Detect which cell encompasses the target text, then output its (x, y) center coordinate. 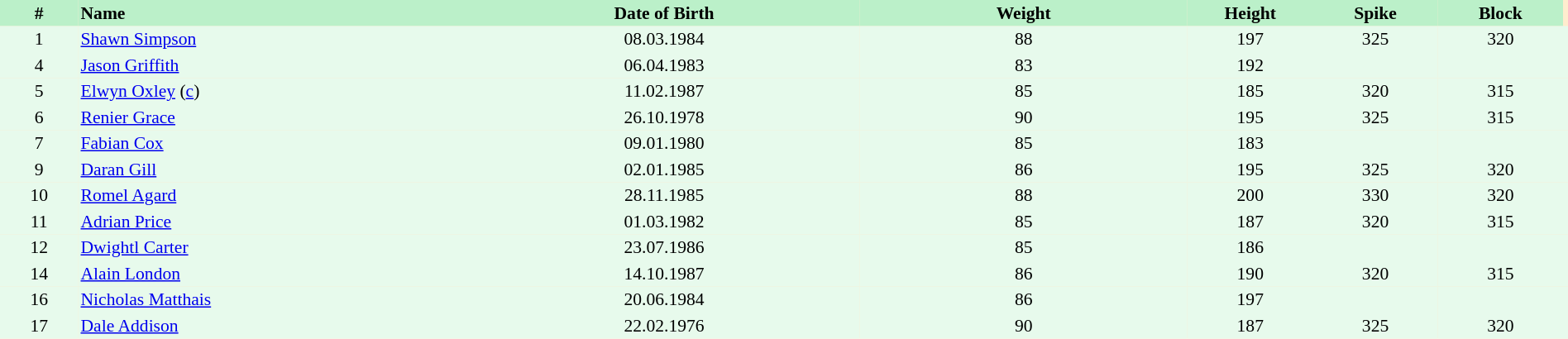
14 (39, 274)
11.02.1987 (664, 91)
17 (39, 326)
190 (1250, 274)
10 (39, 195)
7 (39, 144)
Adrian Price (273, 222)
20.06.1984 (664, 299)
06.04.1983 (664, 65)
28.11.1985 (664, 195)
Alain London (273, 274)
Dale Addison (273, 326)
14.10.1987 (664, 274)
330 (1374, 195)
Shawn Simpson (273, 40)
Name (273, 13)
186 (1250, 248)
Daran Gill (273, 169)
08.03.1984 (664, 40)
Height (1250, 13)
183 (1250, 144)
200 (1250, 195)
Weight (1024, 13)
16 (39, 299)
23.07.1986 (664, 248)
Elwyn Oxley (c) (273, 91)
Renier Grace (273, 117)
Jason Griffith (273, 65)
09.01.1980 (664, 144)
Block (1500, 13)
Spike (1374, 13)
185 (1250, 91)
4 (39, 65)
01.03.1982 (664, 222)
192 (1250, 65)
# (39, 13)
Romel Agard (273, 195)
1 (39, 40)
Date of Birth (664, 13)
Fabian Cox (273, 144)
11 (39, 222)
22.02.1976 (664, 326)
5 (39, 91)
12 (39, 248)
83 (1024, 65)
Dwightl Carter (273, 248)
9 (39, 169)
26.10.1978 (664, 117)
6 (39, 117)
02.01.1985 (664, 169)
Nicholas Matthais (273, 299)
